Capture the cell that displays the provided text and extract its [x, y] central coordinate. 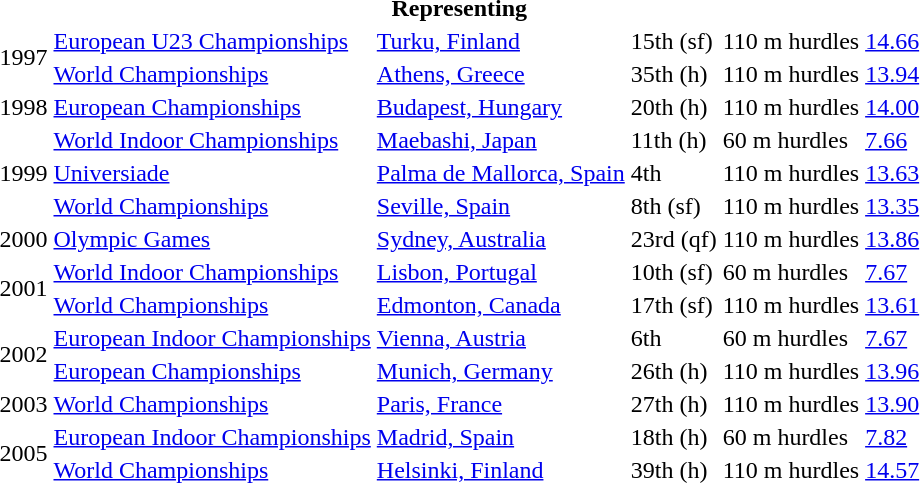
Palma de Mallorca, Spain [500, 173]
Lisbon, Portugal [500, 272]
European U23 Championships [212, 41]
Vienna, Austria [500, 338]
15th (sf) [674, 41]
35th (h) [674, 74]
27th (h) [674, 404]
4th [674, 173]
Paris, France [500, 404]
Seville, Spain [500, 206]
Madrid, Spain [500, 437]
Munich, Germany [500, 371]
Sydney, Australia [500, 239]
6th [674, 338]
Maebashi, Japan [500, 140]
10th (sf) [674, 272]
8th (sf) [674, 206]
17th (sf) [674, 305]
11th (h) [674, 140]
Turku, Finland [500, 41]
23rd (qf) [674, 239]
Olympic Games [212, 239]
Budapest, Hungary [500, 107]
Athens, Greece [500, 74]
Universiade [212, 173]
Edmonton, Canada [500, 305]
26th (h) [674, 371]
18th (h) [674, 437]
20th (h) [674, 107]
